For the text-containing cell, return its midpoint in (X, Y) coordinate format. 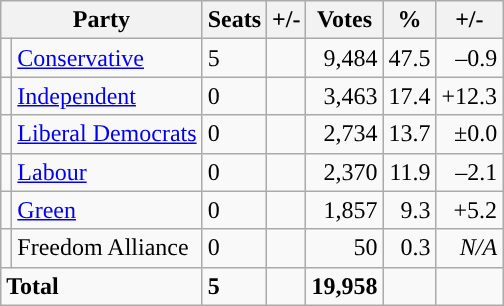
1,857 (344, 210)
50 (344, 248)
17.4 (410, 96)
–0.9 (470, 58)
±0.0 (470, 134)
11.9 (410, 172)
13.7 (410, 134)
Seats (234, 20)
Votes (344, 20)
9.3 (410, 210)
Total (102, 286)
2,370 (344, 172)
% (410, 20)
–2.1 (470, 172)
Independent (107, 96)
47.5 (410, 58)
Freedom Alliance (107, 248)
2,734 (344, 134)
0.3 (410, 248)
19,958 (344, 286)
Labour (107, 172)
Green (107, 210)
Liberal Democrats (107, 134)
+5.2 (470, 210)
+12.3 (470, 96)
3,463 (344, 96)
9,484 (344, 58)
Conservative (107, 58)
N/A (470, 248)
Party (102, 20)
